Return the (x, y) coordinate for the center point of the cell that contains the specified text.  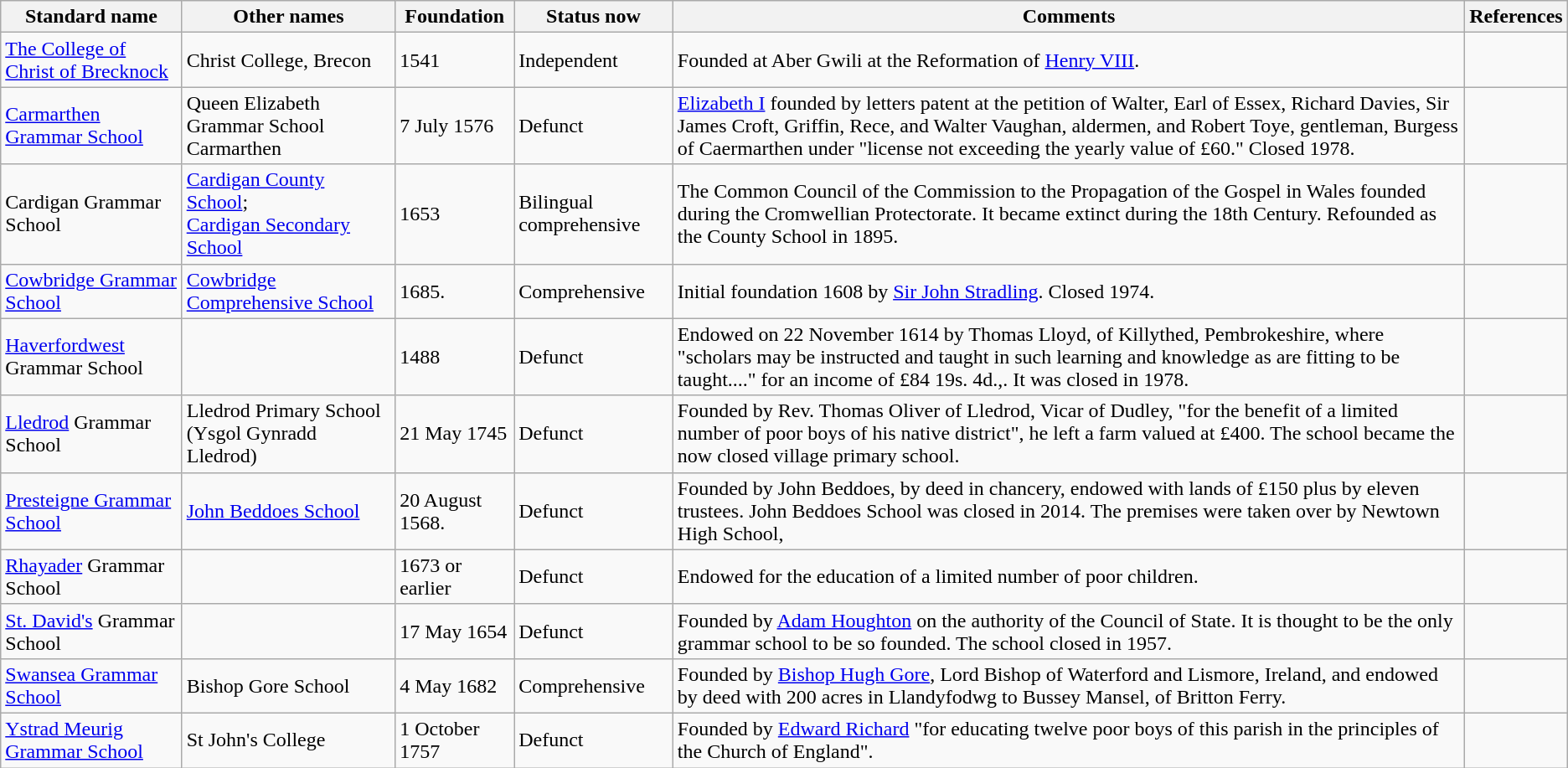
1653 (455, 214)
1685. (455, 291)
The College of Christ of Brecknock (91, 60)
Bilingual comprehensive (594, 214)
Haverfordwest Grammar School (91, 357)
1673 or earlier (455, 576)
21 May 1745 (455, 434)
Rhayader Grammar School (91, 576)
4 May 1682 (455, 685)
Bishop Gore School (288, 685)
Cowbridge Grammar School (91, 291)
Cardigan County School; Cardigan Secondary School (288, 214)
17 May 1654 (455, 631)
1541 (455, 60)
Christ College, Brecon (288, 60)
Founded at Aber Gwili at the Reformation of Henry VIII. (1069, 60)
Cowbridge Comprehensive School (288, 291)
Queen Elizabeth Grammar School Carmarthen (288, 126)
Status now (594, 17)
References (1516, 17)
Foundation (455, 17)
Comments (1069, 17)
St. David's Grammar School (91, 631)
Standard name (91, 17)
Independent (594, 60)
Other names (288, 17)
John Beddoes School (288, 511)
1 October 1757 (455, 740)
7 July 1576 (455, 126)
Ystrad Meurig Grammar School (91, 740)
1488 (455, 357)
Lledrod Grammar School (91, 434)
St John's College (288, 740)
Initial foundation 1608 by Sir John Stradling. Closed 1974. (1069, 291)
Carmarthen Grammar School (91, 126)
Cardigan Grammar School (91, 214)
Founded by Edward Richard "for educating twelve poor boys of this parish in the principles of the Church of England". (1069, 740)
Endowed for the education of a limited number of poor children. (1069, 576)
Presteigne Grammar School (91, 511)
Swansea Grammar School (91, 685)
Lledrod Primary School(Ysgol Gynradd Lledrod) (288, 434)
20 August 1568. (455, 511)
